Extract the [x, y] coordinate from the center of the cell holding the provided text.  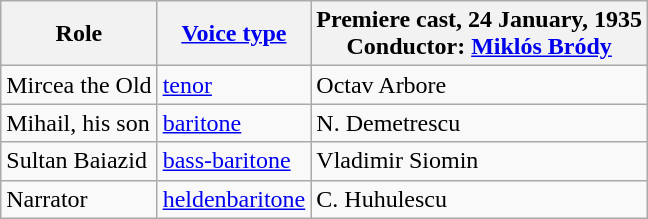
Octav Arbore [480, 85]
N. Demetrescu [480, 123]
Premiere cast, 24 January, 1935Conductor: Miklós Bródy [480, 34]
Mihail, his son [79, 123]
baritone [234, 123]
C. Huhulescu [480, 199]
Role [79, 34]
Sultan Baiazid [79, 161]
Mircea the Old [79, 85]
Vladimir Siomin [480, 161]
Voice type [234, 34]
heldenbaritone [234, 199]
tenor [234, 85]
bass-baritone [234, 161]
Narrator [79, 199]
